Determine the [x, y] coordinate at the center of the cell enclosing the given text.  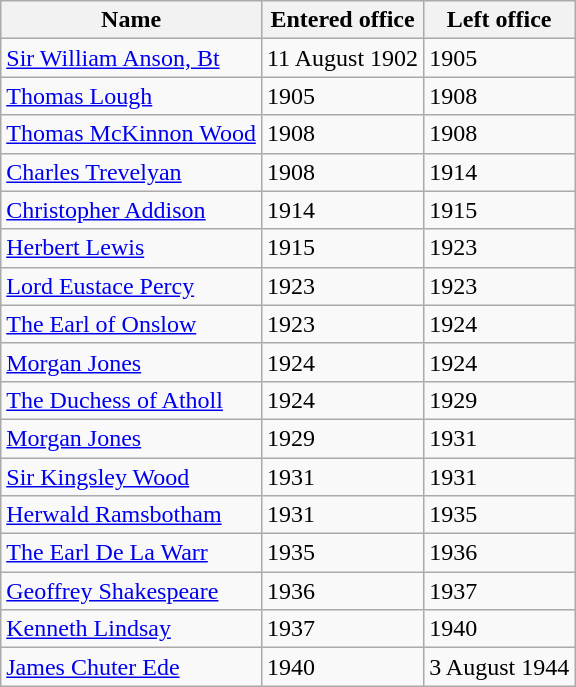
11 August 1902 [342, 58]
The Earl De La Warr [132, 553]
Lord Eustace Percy [132, 286]
Left office [500, 20]
Sir Kingsley Wood [132, 477]
The Earl of Onslow [132, 324]
3 August 1944 [500, 667]
Name [132, 20]
Christopher Addison [132, 210]
James Chuter Ede [132, 667]
Thomas McKinnon Wood [132, 134]
Herbert Lewis [132, 248]
Entered office [342, 20]
Charles Trevelyan [132, 172]
Herwald Ramsbotham [132, 515]
Thomas Lough [132, 96]
Geoffrey Shakespeare [132, 591]
Sir William Anson, Bt [132, 58]
Kenneth Lindsay [132, 629]
The Duchess of Atholl [132, 400]
